Return [X, Y] of the center of cell containing provided text 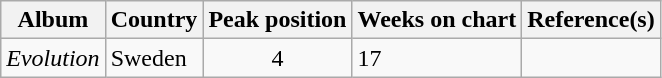
Sweden [154, 58]
Country [154, 20]
17 [437, 58]
Reference(s) [592, 20]
Evolution [53, 58]
Weeks on chart [437, 20]
Album [53, 20]
4 [278, 58]
Peak position [278, 20]
